Return [x, y] of the center of cell containing provided text 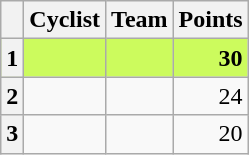
Points [210, 20]
24 [210, 96]
30 [210, 58]
20 [210, 134]
2 [12, 96]
Cyclist [65, 20]
3 [12, 134]
Team [140, 20]
1 [12, 58]
